Return (x, y) of the center of cell containing provided text 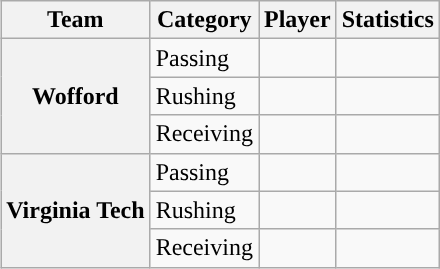
Statistics (388, 20)
Wofford (76, 96)
Team (76, 20)
Category (204, 20)
Virginia Tech (76, 210)
Player (297, 20)
